Extract the (X, Y) coordinate from the center of the cell holding the provided text.  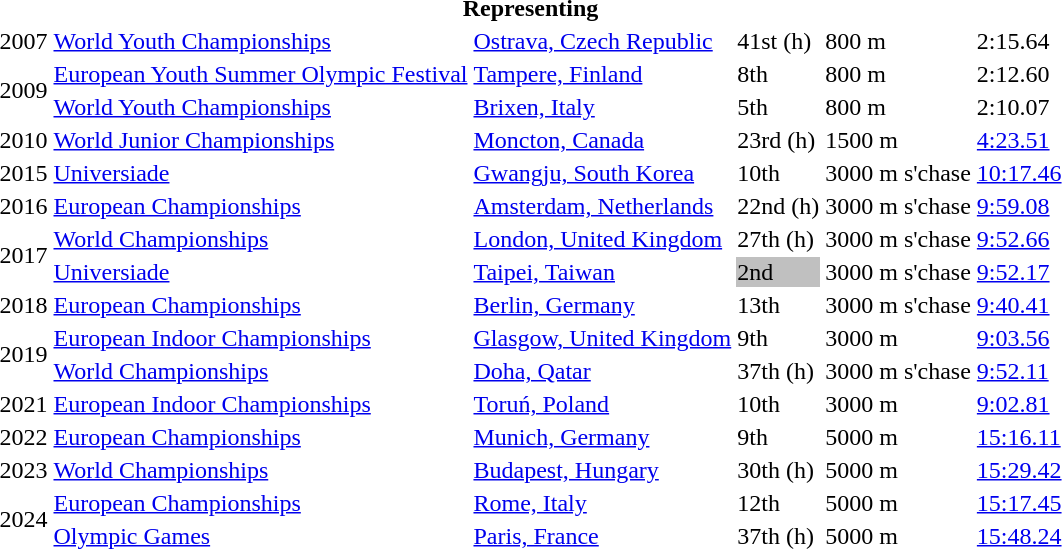
Amsterdam, Netherlands (602, 206)
Brixen, Italy (602, 107)
2nd (778, 272)
8th (778, 74)
Munich, Germany (602, 437)
5th (778, 107)
22nd (h) (778, 206)
Moncton, Canada (602, 140)
World Junior Championships (260, 140)
23rd (h) (778, 140)
13th (778, 305)
Ostrava, Czech Republic (602, 41)
Gwangju, South Korea (602, 173)
Glasgow, United Kingdom (602, 338)
Budapest, Hungary (602, 470)
Doha, Qatar (602, 371)
12th (778, 503)
Tampere, Finland (602, 74)
Taipei, Taiwan (602, 272)
Rome, Italy (602, 503)
Berlin, Germany (602, 305)
37th (h) (778, 371)
41st (h) (778, 41)
30th (h) (778, 470)
27th (h) (778, 239)
London, United Kingdom (602, 239)
1500 m (898, 140)
European Youth Summer Olympic Festival (260, 74)
Toruń, Poland (602, 404)
